From the cell containing the given text, extract its center point as (X, Y) coordinate. 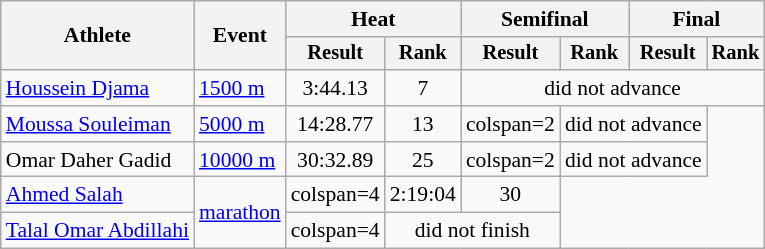
Event (240, 36)
Moussa Souleiman (98, 124)
30 (510, 195)
Houssein Djama (98, 88)
Ahmed Salah (98, 195)
1500 m (240, 88)
14:28.77 (336, 124)
5000 m (240, 124)
marathon (240, 212)
10000 m (240, 160)
13 (423, 124)
Omar Daher Gadid (98, 160)
Semifinal (545, 19)
2:19:04 (423, 195)
Final (697, 19)
Athlete (98, 36)
30:32.89 (336, 160)
7 (423, 88)
Talal Omar Abdillahi (98, 231)
25 (423, 160)
Heat (374, 19)
did not finish (472, 231)
3:44.13 (336, 88)
